From the cell containing the given text, extract its center point as [x, y] coordinate. 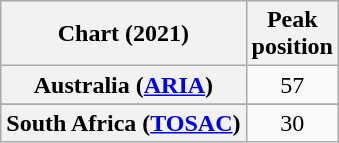
Peakposition [292, 34]
South Africa (TOSAC) [124, 123]
57 [292, 85]
30 [292, 123]
Australia (ARIA) [124, 85]
Chart (2021) [124, 34]
